Locate the cell with the specified text and output its (X, Y) center coordinate. 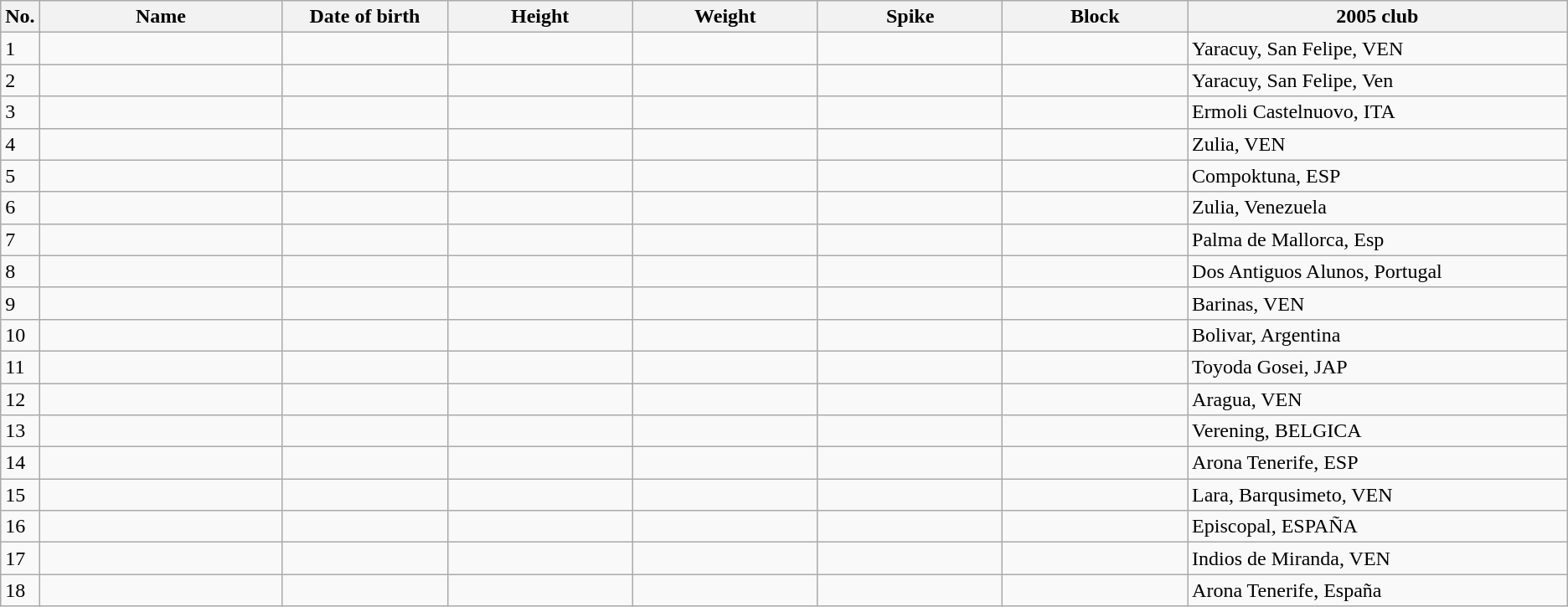
Toyoda Gosei, JAP (1378, 367)
3 (20, 112)
1 (20, 49)
4 (20, 144)
Height (539, 17)
12 (20, 399)
Aragua, VEN (1378, 399)
Date of birth (365, 17)
17 (20, 558)
2005 club (1378, 17)
Arona Tenerife, España (1378, 590)
15 (20, 495)
5 (20, 176)
9 (20, 303)
Episcopal, ESPAÑA (1378, 527)
Dos Antiguos Alunos, Portugal (1378, 271)
16 (20, 527)
Yaracuy, San Felipe, Ven (1378, 80)
13 (20, 431)
Bolivar, Argentina (1378, 335)
Block (1096, 17)
Compoktuna, ESP (1378, 176)
Arona Tenerife, ESP (1378, 463)
Palma de Mallorca, Esp (1378, 239)
Zulia, VEN (1378, 144)
Ermoli Castelnuovo, ITA (1378, 112)
Weight (725, 17)
18 (20, 590)
Lara, Barqusimeto, VEN (1378, 495)
Spike (910, 17)
Barinas, VEN (1378, 303)
8 (20, 271)
No. (20, 17)
11 (20, 367)
Name (161, 17)
6 (20, 208)
Zulia, Venezuela (1378, 208)
14 (20, 463)
Verening, BELGICA (1378, 431)
7 (20, 239)
Indios de Miranda, VEN (1378, 558)
2 (20, 80)
10 (20, 335)
Yaracuy, San Felipe, VEN (1378, 49)
